Return [x, y] of the center of cell containing provided text 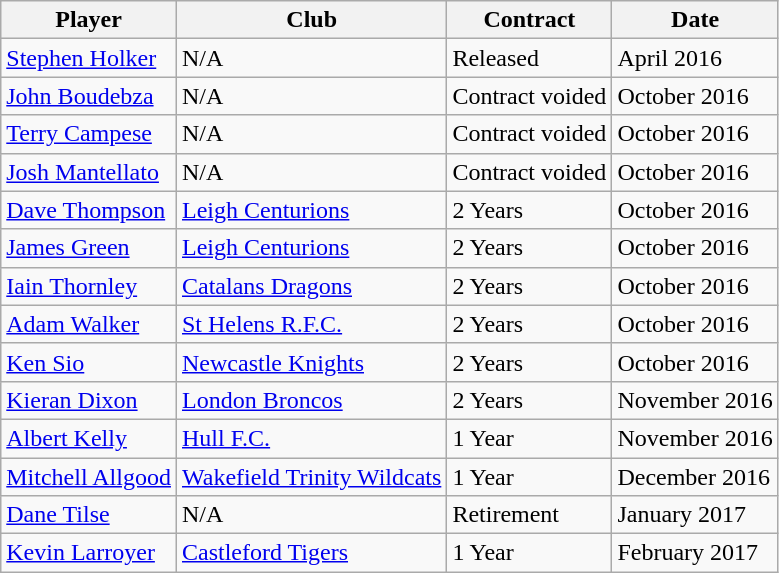
Wakefield Trinity Wildcats [311, 477]
Date [695, 20]
Dane Tilse [89, 515]
St Helens R.F.C. [311, 324]
Josh Mantellato [89, 172]
Albert Kelly [89, 438]
Kieran Dixon [89, 400]
Mitchell Allgood [89, 477]
Ken Sio [89, 362]
James Green [89, 248]
Adam Walker [89, 324]
April 2016 [695, 58]
Newcastle Knights [311, 362]
Stephen Holker [89, 58]
January 2017 [695, 515]
Dave Thompson [89, 210]
Released [530, 58]
Kevin Larroyer [89, 553]
Terry Campese [89, 134]
Iain Thornley [89, 286]
Hull F.C. [311, 438]
Player [89, 20]
February 2017 [695, 553]
John Boudebza [89, 96]
Catalans Dragons [311, 286]
Contract [530, 20]
Retirement [530, 515]
Club [311, 20]
December 2016 [695, 477]
London Broncos [311, 400]
Castleford Tigers [311, 553]
